Return [x, y] of the center of cell containing provided text 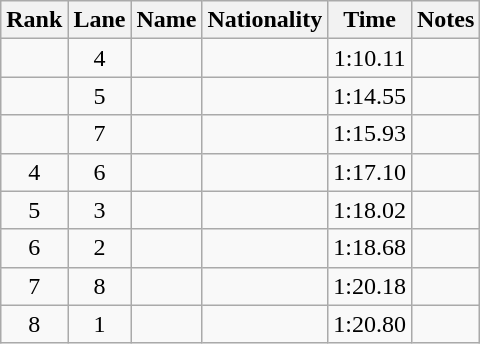
1:15.93 [370, 134]
1:18.02 [370, 210]
Nationality [265, 20]
1:20.80 [370, 324]
Lane [100, 20]
Time [370, 20]
1:17.10 [370, 172]
3 [100, 210]
Rank [34, 20]
1:14.55 [370, 96]
1:20.18 [370, 286]
Name [166, 20]
Notes [445, 20]
2 [100, 248]
1 [100, 324]
1:10.11 [370, 58]
1:18.68 [370, 248]
